Detect which cell encompasses the target text, then output its [X, Y] center coordinate. 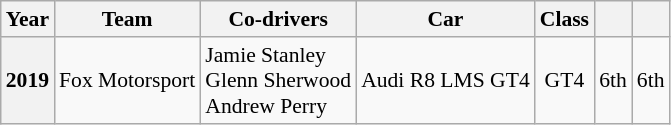
Fox Motorsport [127, 80]
2019 [28, 80]
GT4 [564, 80]
Car [446, 19]
Team [127, 19]
Year [28, 19]
Audi R8 LMS GT4 [446, 80]
Jamie Stanley Glenn Sherwood Andrew Perry [278, 80]
Class [564, 19]
Co-drivers [278, 19]
